Detect which cell encompasses the target text, then output its (X, Y) center coordinate. 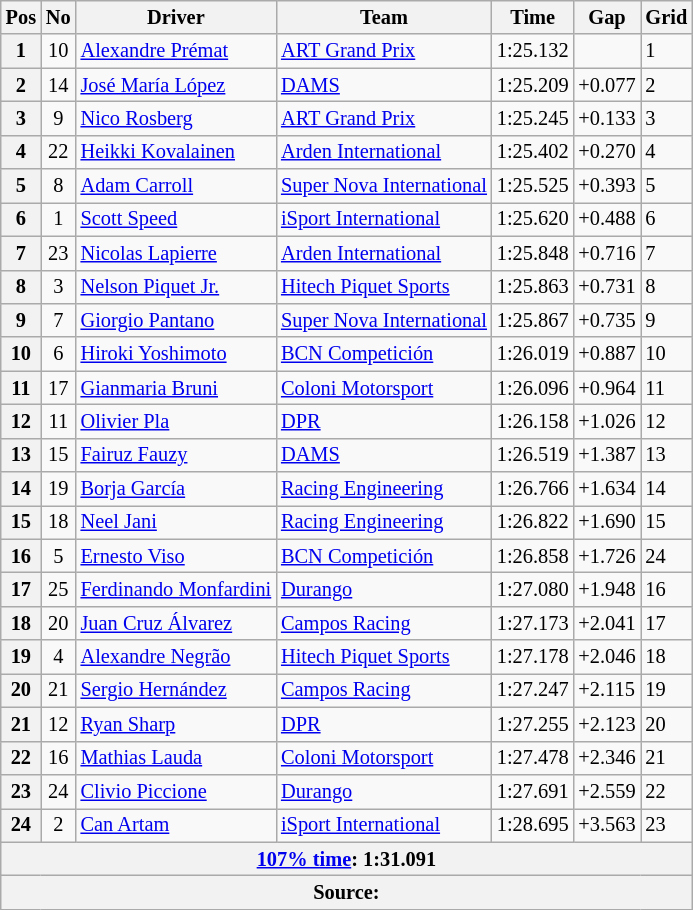
Sergio Hernández (176, 690)
1:26.096 (533, 388)
+2.046 (606, 657)
107% time: 1:31.091 (346, 859)
+1.726 (606, 556)
Ferdinando Monfardini (176, 589)
+0.488 (606, 219)
Mathias Lauda (176, 758)
+0.735 (606, 320)
+0.133 (606, 118)
+1.948 (606, 589)
1:27.691 (533, 791)
Giorgio Pantano (176, 320)
+0.887 (606, 354)
Olivier Pla (176, 421)
1:25.209 (533, 85)
Ernesto Viso (176, 556)
Time (533, 17)
1:25.848 (533, 253)
+2.559 (606, 791)
Driver (176, 17)
Nico Rosberg (176, 118)
Source: (346, 892)
Nelson Piquet Jr. (176, 287)
1:25.245 (533, 118)
+1.690 (606, 522)
Ryan Sharp (176, 724)
Heikki Kovalainen (176, 152)
25 (58, 589)
+2.346 (606, 758)
No (58, 17)
1:27.478 (533, 758)
+2.115 (606, 690)
+0.716 (606, 253)
Can Artam (176, 825)
1:25.867 (533, 320)
Borja García (176, 489)
+0.270 (606, 152)
Nicolas Lapierre (176, 253)
1:27.178 (533, 657)
Scott Speed (176, 219)
Gianmaria Bruni (176, 388)
Juan Cruz Álvarez (176, 623)
+1.634 (606, 489)
1:25.863 (533, 287)
Pos (21, 17)
1:27.080 (533, 589)
José María López (176, 85)
+0.077 (606, 85)
Fairuz Fauzy (176, 455)
Gap (606, 17)
1:25.620 (533, 219)
Neel Jani (176, 522)
1:26.019 (533, 354)
1:26.858 (533, 556)
+0.964 (606, 388)
1:28.695 (533, 825)
+1.387 (606, 455)
Alexandre Negrão (176, 657)
1:25.525 (533, 186)
Hiroki Yoshimoto (176, 354)
Adam Carroll (176, 186)
+1.026 (606, 421)
1:25.132 (533, 51)
1:27.247 (533, 690)
Team (384, 17)
1:27.173 (533, 623)
1:26.158 (533, 421)
+2.041 (606, 623)
+3.563 (606, 825)
+2.123 (606, 724)
1:25.402 (533, 152)
1:26.766 (533, 489)
1:26.822 (533, 522)
Alexandre Prémat (176, 51)
+0.393 (606, 186)
Clivio Piccione (176, 791)
+0.731 (606, 287)
Grid (667, 17)
1:27.255 (533, 724)
1:26.519 (533, 455)
